Return the [X, Y] coordinate for the center point of the cell that contains the specified text.  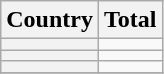
Total [130, 20]
Country [50, 20]
